Determine the [X, Y] coordinate at the center of the cell enclosing the given text.  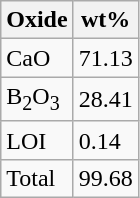
Oxide [37, 20]
CaO [37, 58]
71.13 [106, 58]
Total [37, 178]
B2O3 [37, 99]
28.41 [106, 99]
0.14 [106, 140]
99.68 [106, 178]
LOI [37, 140]
wt% [106, 20]
